Locate the cell with the specified text and output its (X, Y) center coordinate. 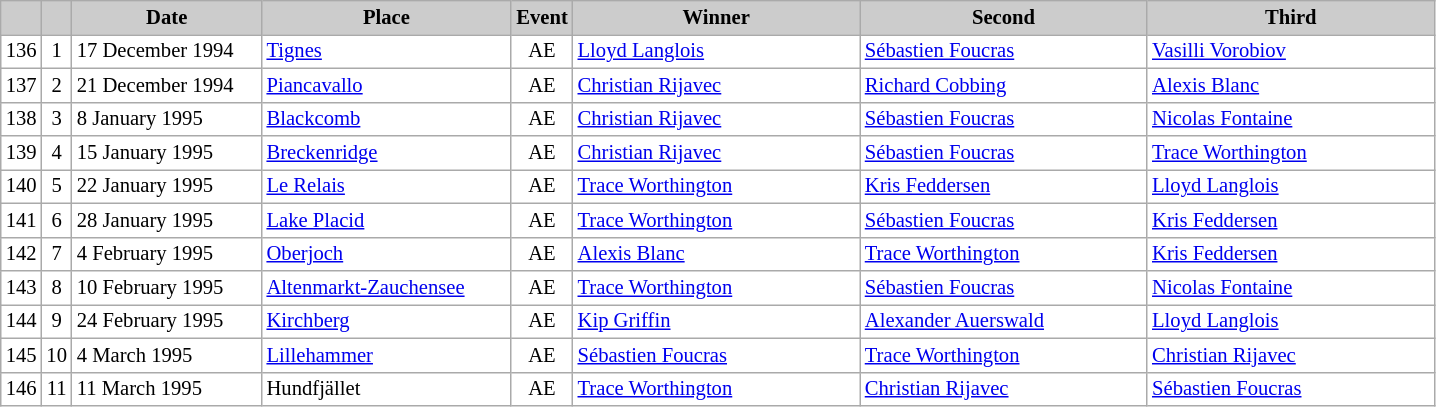
Le Relais (387, 186)
Hundfjället (387, 389)
15 January 1995 (167, 153)
11 March 1995 (167, 389)
5 (56, 186)
Winner (716, 17)
1 (56, 51)
4 February 1995 (167, 254)
24 February 1995 (167, 321)
9 (56, 321)
Lillehammer (387, 355)
Lake Placid (387, 220)
Richard Cobbing (1004, 85)
8 January 1995 (167, 119)
Breckenridge (387, 153)
143 (22, 287)
146 (22, 389)
Oberjoch (387, 254)
Blackcomb (387, 119)
Tignes (387, 51)
138 (22, 119)
10 February 1995 (167, 287)
Place (387, 17)
137 (22, 85)
11 (56, 389)
136 (22, 51)
144 (22, 321)
139 (22, 153)
140 (22, 186)
141 (22, 220)
10 (56, 355)
6 (56, 220)
Piancavallo (387, 85)
Date (167, 17)
Kirchberg (387, 321)
28 January 1995 (167, 220)
2 (56, 85)
Vasilli Vorobiov (1290, 51)
3 (56, 119)
Kip Griffin (716, 321)
22 January 1995 (167, 186)
Event (542, 17)
7 (56, 254)
145 (22, 355)
21 December 1994 (167, 85)
Alexander Auerswald (1004, 321)
17 December 1994 (167, 51)
4 March 1995 (167, 355)
Third (1290, 17)
Second (1004, 17)
8 (56, 287)
4 (56, 153)
Altenmarkt-Zauchensee (387, 287)
142 (22, 254)
